Search for the cell housing the specified text and yield its (X, Y) center coordinate. 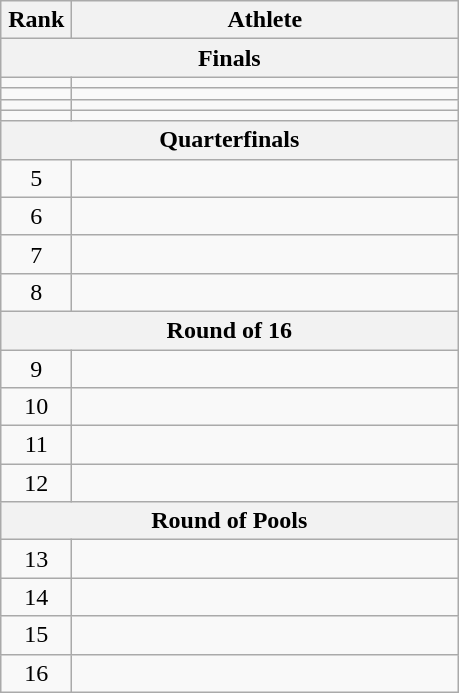
12 (36, 483)
Round of 16 (230, 330)
Finals (230, 58)
7 (36, 254)
5 (36, 178)
Quarterfinals (230, 140)
9 (36, 369)
Rank (36, 20)
13 (36, 559)
15 (36, 635)
8 (36, 292)
Round of Pools (230, 521)
Athlete (265, 20)
10 (36, 407)
14 (36, 597)
16 (36, 673)
6 (36, 216)
11 (36, 445)
